Output the (x, y) coordinate of the center of the cell containing the given text.  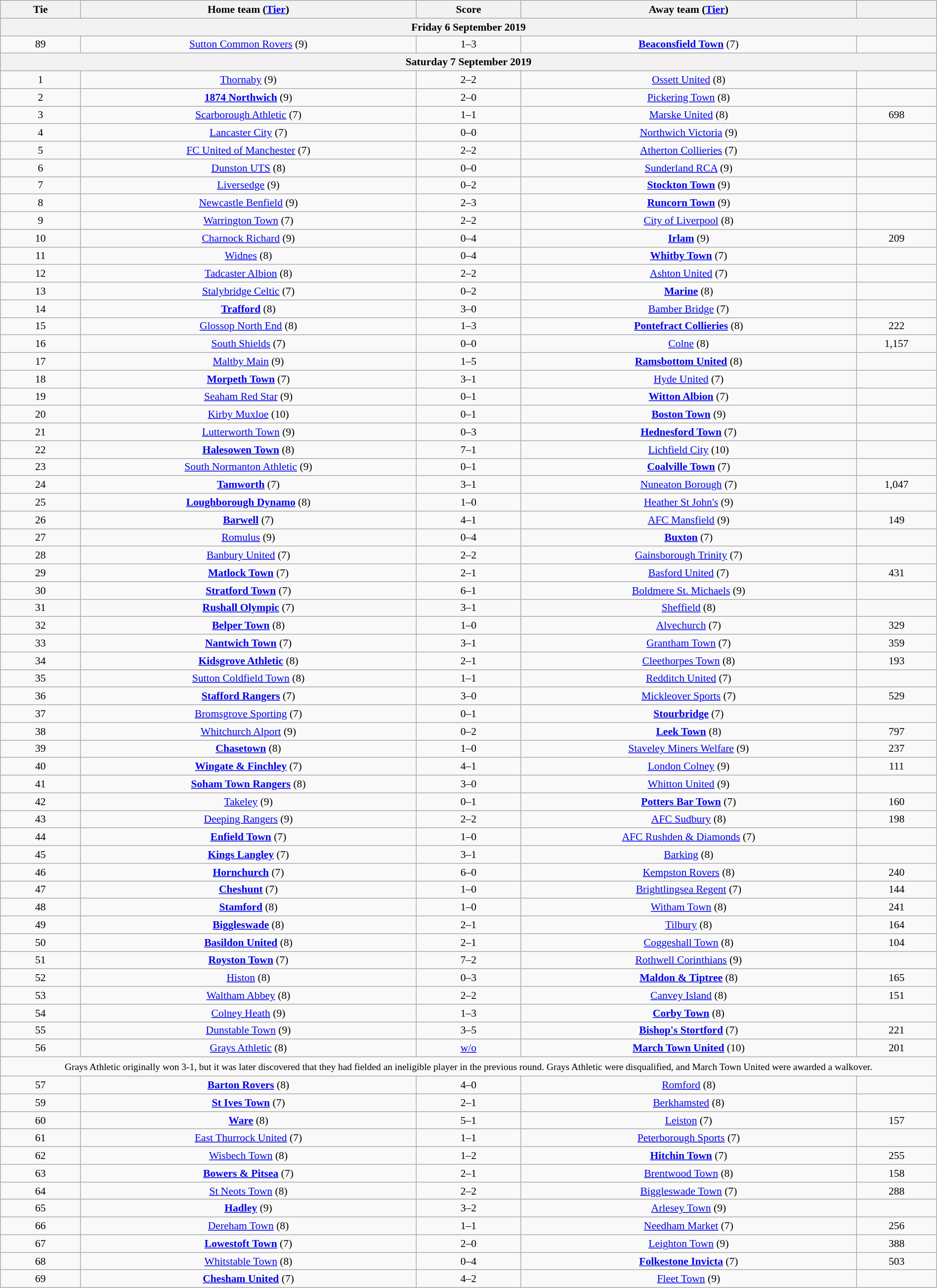
51 (41, 960)
Chasetown (8) (248, 749)
Liversedge (9) (248, 185)
Nuneaton Borough (7) (689, 485)
Friday 6 September 2019 (468, 27)
255 (896, 1156)
6–0 (468, 872)
22 (41, 450)
209 (896, 238)
55 (41, 1030)
Whitton United (9) (689, 784)
Stamford (8) (248, 907)
Colne (8) (689, 344)
Royston Town (7) (248, 960)
Tamworth (7) (248, 485)
Sutton Common Rovers (9) (248, 44)
11 (41, 256)
24 (41, 485)
3–2 (468, 1208)
27 (41, 538)
Buxton (7) (689, 538)
South Normanton Athletic (9) (248, 467)
1,047 (896, 485)
Hornchurch (7) (248, 872)
Glossop North End (8) (248, 326)
Peterborough Sports (7) (689, 1138)
4–2 (468, 1279)
Loughborough Dynamo (8) (248, 503)
7 (41, 185)
193 (896, 661)
Bamber Bridge (7) (689, 309)
241 (896, 907)
Runcorn Town (9) (689, 203)
1–2 (468, 1156)
Gainsborough Trinity (7) (689, 556)
Potters Bar Town (7) (689, 802)
Sheffield (8) (689, 608)
Romulus (9) (248, 538)
Berkhamsted (8) (689, 1103)
Dunston UTS (8) (248, 168)
Scarborough Athletic (7) (248, 115)
Barking (8) (689, 855)
Romford (8) (689, 1085)
237 (896, 749)
Boston Town (9) (689, 415)
57 (41, 1085)
48 (41, 907)
Maltby Main (9) (248, 362)
Dereham Town (8) (248, 1226)
431 (896, 573)
Hitchin Town (7) (689, 1156)
151 (896, 995)
52 (41, 978)
Home team (Tier) (248, 9)
16 (41, 344)
Staveley Miners Welfare (9) (689, 749)
East Thurrock United (7) (248, 1138)
67 (41, 1244)
19 (41, 397)
2–3 (468, 203)
1 (41, 80)
Cheshunt (7) (248, 890)
Morpeth Town (7) (248, 379)
Takeley (9) (248, 802)
FC United of Manchester (7) (248, 150)
Stratford Town (7) (248, 591)
Cleethorpes Town (8) (689, 661)
Ramsbottom United (8) (689, 362)
Witham Town (8) (689, 907)
Ashton United (7) (689, 274)
47 (41, 890)
Brightlingsea Regent (7) (689, 890)
Leek Town (8) (689, 731)
Northwich Victoria (9) (689, 133)
AFC Sudbury (8) (689, 819)
30 (41, 591)
15 (41, 326)
240 (896, 872)
Ossett United (8) (689, 80)
14 (41, 309)
Wisbech Town (8) (248, 1156)
65 (41, 1208)
Beaconsfield Town (7) (689, 44)
503 (896, 1261)
Hadley (9) (248, 1208)
Halesowen Town (8) (248, 450)
5–1 (468, 1120)
62 (41, 1156)
Tadcaster Albion (8) (248, 274)
AFC Rushden & Diamonds (7) (689, 837)
21 (41, 432)
Kidsgrove Athletic (8) (248, 661)
Leighton Town (9) (689, 1244)
Newcastle Benfield (9) (248, 203)
44 (41, 837)
38 (41, 731)
Lowestoft Town (7) (248, 1244)
222 (896, 326)
Nantwich Town (7) (248, 644)
50 (41, 943)
Stockton Town (9) (689, 185)
Hyde United (7) (689, 379)
157 (896, 1120)
1–5 (468, 362)
AFC Mansfield (9) (689, 520)
29 (41, 573)
Soham Town Rangers (8) (248, 784)
26 (41, 520)
Boldmere St. Michaels (9) (689, 591)
Whitstable Town (8) (248, 1261)
Basford United (7) (689, 573)
London Colney (9) (689, 767)
45 (41, 855)
Kempston Rovers (8) (689, 872)
Basildon United (8) (248, 943)
Deeping Rangers (9) (248, 819)
18 (41, 379)
Lichfield City (10) (689, 450)
Needham Market (7) (689, 1226)
Pickering Town (8) (689, 97)
144 (896, 890)
35 (41, 679)
68 (41, 1261)
Belper Town (8) (248, 626)
40 (41, 767)
Barton Rovers (8) (248, 1085)
49 (41, 925)
Bishop's Stortford (7) (689, 1030)
Tie (41, 9)
Corby Town (8) (689, 1013)
256 (896, 1226)
149 (896, 520)
165 (896, 978)
Brentwood Town (8) (689, 1173)
Trafford (8) (248, 309)
Stafford Rangers (7) (248, 696)
St Neots Town (8) (248, 1191)
698 (896, 115)
St Ives Town (7) (248, 1103)
111 (896, 767)
Score (468, 9)
12 (41, 274)
Ware (8) (248, 1120)
53 (41, 995)
359 (896, 644)
Away team (Tier) (689, 9)
158 (896, 1173)
3–5 (468, 1030)
33 (41, 644)
32 (41, 626)
Heather St John's (9) (689, 503)
Waltham Abbey (8) (248, 995)
164 (896, 925)
6 (41, 168)
13 (41, 291)
42 (41, 802)
Rushall Olympic (7) (248, 608)
Dunstable Town (9) (248, 1030)
w/o (468, 1048)
17 (41, 362)
Grantham Town (7) (689, 644)
Bromsgrove Sporting (7) (248, 714)
Barwell (7) (248, 520)
Arlesey Town (9) (689, 1208)
797 (896, 731)
54 (41, 1013)
221 (896, 1030)
Irlam (9) (689, 238)
Pontefract Collieries (8) (689, 326)
South Shields (7) (248, 344)
Atherton Collieries (7) (689, 150)
Bowers & Pitsea (7) (248, 1173)
9 (41, 221)
529 (896, 696)
Hednesford Town (7) (689, 432)
4 (41, 133)
Enfield Town (7) (248, 837)
Whitchurch Alport (9) (248, 731)
31 (41, 608)
Coalville Town (7) (689, 467)
Charnock Richard (9) (248, 238)
46 (41, 872)
Seaham Red Star (9) (248, 397)
Sunderland RCA (9) (689, 168)
23 (41, 467)
Stalybridge Celtic (7) (248, 291)
1,157 (896, 344)
Grays Athletic (8) (248, 1048)
Marske United (8) (689, 115)
60 (41, 1120)
Tilbury (8) (689, 925)
198 (896, 819)
Warrington Town (7) (248, 221)
Wingate & Finchley (7) (248, 767)
1874 Northwich (9) (248, 97)
160 (896, 802)
7–2 (468, 960)
5 (41, 150)
3 (41, 115)
8 (41, 203)
Canvey Island (8) (689, 995)
2 (41, 97)
Kings Langley (7) (248, 855)
201 (896, 1048)
Stourbridge (7) (689, 714)
Whitby Town (7) (689, 256)
61 (41, 1138)
Maldon & Tiptree (8) (689, 978)
Fleet Town (9) (689, 1279)
37 (41, 714)
4–0 (468, 1085)
Mickleover Sports (7) (689, 696)
Alvechurch (7) (689, 626)
Banbury United (7) (248, 556)
Histon (8) (248, 978)
34 (41, 661)
Colney Heath (9) (248, 1013)
Widnes (8) (248, 256)
March Town United (10) (689, 1048)
43 (41, 819)
Biggleswade (8) (248, 925)
25 (41, 503)
Matlock Town (7) (248, 573)
Coggeshall Town (8) (689, 943)
10 (41, 238)
69 (41, 1279)
Redditch United (7) (689, 679)
Witton Albion (7) (689, 397)
Saturday 7 September 2019 (468, 62)
Lutterworth Town (9) (248, 432)
56 (41, 1048)
Thornaby (9) (248, 80)
288 (896, 1191)
89 (41, 44)
329 (896, 626)
63 (41, 1173)
Sutton Coldfield Town (8) (248, 679)
Leiston (7) (689, 1120)
66 (41, 1226)
36 (41, 696)
Kirby Muxloe (10) (248, 415)
388 (896, 1244)
39 (41, 749)
Marine (8) (689, 291)
Chesham United (7) (248, 1279)
28 (41, 556)
Folkestone Invicta (7) (689, 1261)
20 (41, 415)
Rothwell Corinthians (9) (689, 960)
Biggleswade Town (7) (689, 1191)
City of Liverpool (8) (689, 221)
41 (41, 784)
6–1 (468, 591)
64 (41, 1191)
7–1 (468, 450)
Lancaster City (7) (248, 133)
59 (41, 1103)
104 (896, 943)
